Scan for the cell matching the given text and deliver its (X, Y) coordinate at center. 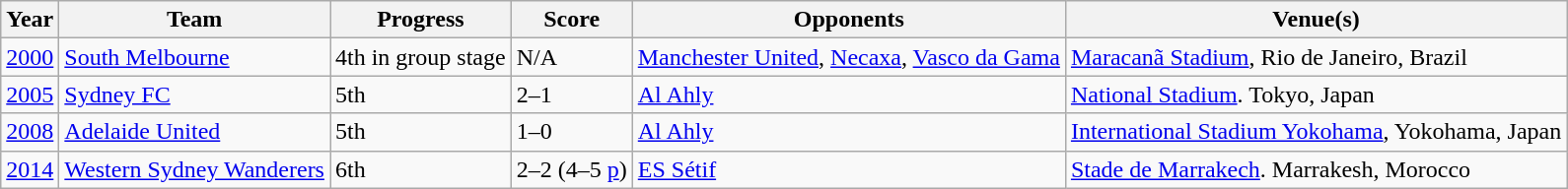
2005 (30, 94)
South Melbourne (195, 57)
Western Sydney Wanderers (195, 169)
2008 (30, 132)
2–2 (4–5 p) (572, 169)
Venue(s) (1316, 20)
2000 (30, 57)
Maracanã Stadium, Rio de Janeiro, Brazil (1316, 57)
1–0 (572, 132)
Team (195, 20)
Opponents (848, 20)
Progress (420, 20)
Adelaide United (195, 132)
Sydney FC (195, 94)
Stade de Marrakech. Marrakesh, Morocco (1316, 169)
ES Sétif (848, 169)
2014 (30, 169)
N/A (572, 57)
6th (420, 169)
Score (572, 20)
Manchester United, Necaxa, Vasco da Gama (848, 57)
4th in group stage (420, 57)
Year (30, 20)
International Stadium Yokohama, Yokohama, Japan (1316, 132)
2–1 (572, 94)
National Stadium. Tokyo, Japan (1316, 94)
